Locate the cell with the specified text and output its (X, Y) center coordinate. 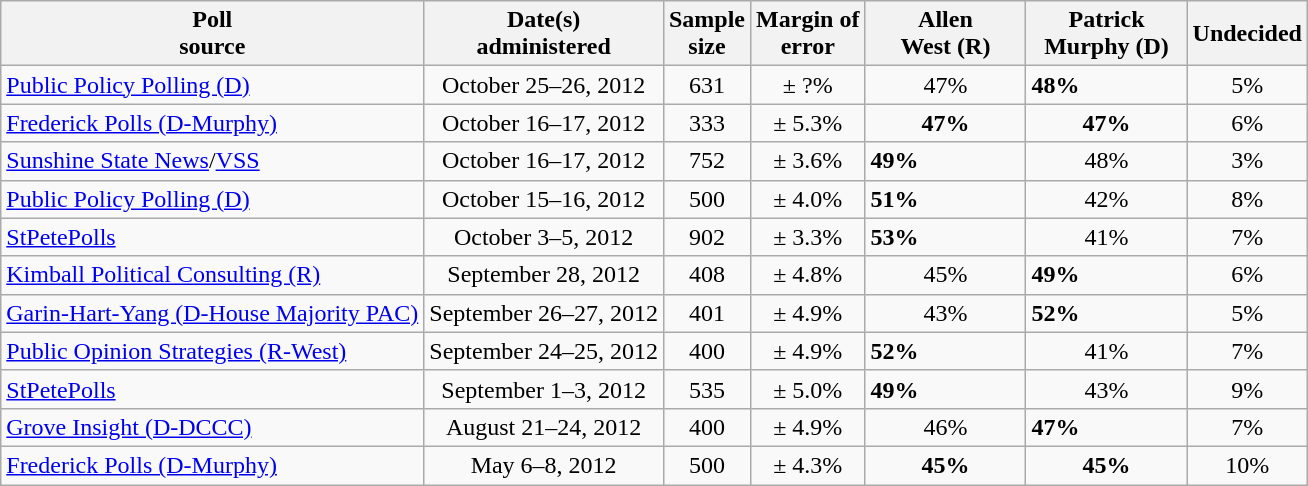
Sunshine State News/VSS (212, 161)
± 4.3% (808, 465)
3% (1247, 161)
333 (706, 123)
± 5.3% (808, 123)
± 4.8% (808, 275)
± 4.0% (808, 199)
August 21–24, 2012 (544, 427)
535 (706, 389)
53% (946, 237)
42% (1106, 199)
± 3.3% (808, 237)
PatrickMurphy (D) (1106, 34)
10% (1247, 465)
Public Opinion Strategies (R-West) (212, 351)
September 26–27, 2012 (544, 313)
8% (1247, 199)
± 3.6% (808, 161)
408 (706, 275)
Margin oferror (808, 34)
51% (946, 199)
Samplesize (706, 34)
Grove Insight (D-DCCC) (212, 427)
October 15–16, 2012 (544, 199)
752 (706, 161)
Garin-Hart-Yang (D-House Majority PAC) (212, 313)
902 (706, 237)
± ?% (808, 85)
September 28, 2012 (544, 275)
Date(s)administered (544, 34)
May 6–8, 2012 (544, 465)
October 25–26, 2012 (544, 85)
Undecided (1247, 34)
9% (1247, 389)
Kimball Political Consulting (R) (212, 275)
September 24–25, 2012 (544, 351)
AllenWest (R) (946, 34)
October 3–5, 2012 (544, 237)
Pollsource (212, 34)
± 5.0% (808, 389)
401 (706, 313)
46% (946, 427)
September 1–3, 2012 (544, 389)
631 (706, 85)
